Return the (x, y) coordinate for the center point of the cell that contains the specified text.  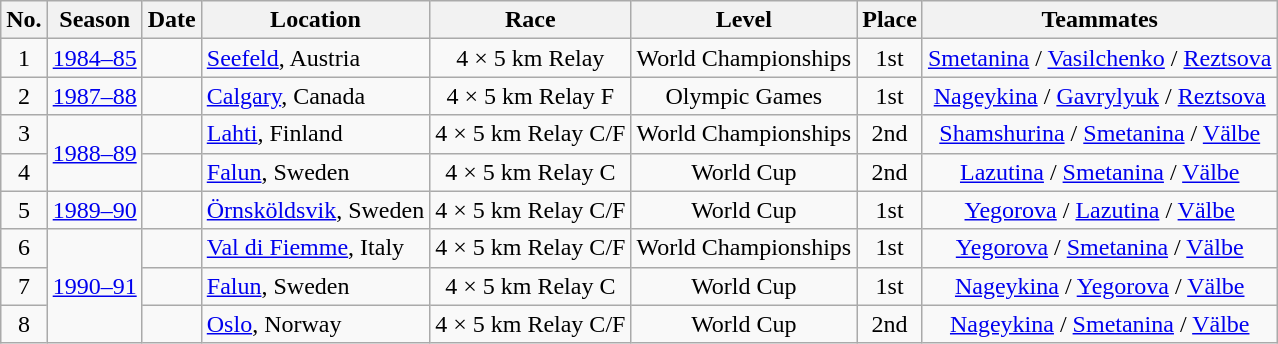
Nageykina / Yegorova / Välbe (1100, 286)
1990–91 (94, 286)
No. (24, 20)
Seefeld, Austria (315, 58)
Race (530, 20)
Val di Fiemme, Italy (315, 248)
Oslo, Norway (315, 324)
Date (172, 20)
7 (24, 286)
1 (24, 58)
3 (24, 134)
1987–88 (94, 96)
6 (24, 248)
Location (315, 20)
Lazutina / Smetanina / Välbe (1100, 172)
Yegorova / Smetanina / Välbe (1100, 248)
Olympic Games (744, 96)
Level (744, 20)
8 (24, 324)
Season (94, 20)
1988–89 (94, 153)
Nageykina / Gavrylyuk / Reztsova (1100, 96)
2 (24, 96)
Smetanina / Vasilchenko / Reztsova (1100, 58)
4 (24, 172)
Shamshurina / Smetanina / Välbe (1100, 134)
Lahti, Finland (315, 134)
Place (890, 20)
Örnsköldsvik, Sweden (315, 210)
Calgary, Canada (315, 96)
4 × 5 km Relay F (530, 96)
Teammates (1100, 20)
1984–85 (94, 58)
5 (24, 210)
Nageykina / Smetanina / Välbe (1100, 324)
4 × 5 km Relay (530, 58)
1989–90 (94, 210)
Yegorova / Lazutina / Välbe (1100, 210)
